From the cell containing the given text, extract its center point as (x, y) coordinate. 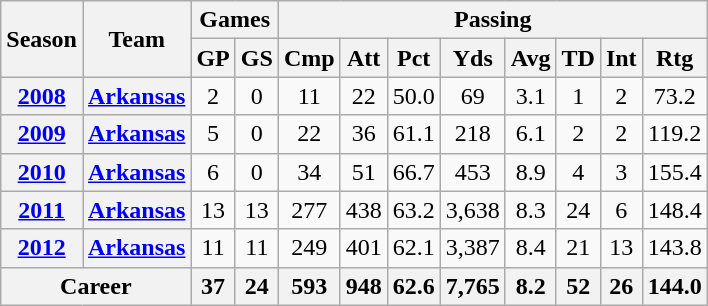
8.2 (530, 286)
63.2 (414, 210)
69 (472, 96)
Att (364, 58)
62.6 (414, 286)
34 (309, 172)
2008 (42, 96)
438 (364, 210)
2012 (42, 248)
50.0 (414, 96)
8.3 (530, 210)
Season (42, 39)
GP (213, 58)
3,387 (472, 248)
61.1 (414, 134)
143.8 (674, 248)
401 (364, 248)
1 (578, 96)
Team (136, 39)
155.4 (674, 172)
Games (234, 20)
5 (213, 134)
62.1 (414, 248)
2009 (42, 134)
26 (621, 286)
6.1 (530, 134)
948 (364, 286)
3,638 (472, 210)
453 (472, 172)
Pct (414, 58)
GS (256, 58)
21 (578, 248)
8.9 (530, 172)
3.1 (530, 96)
277 (309, 210)
148.4 (674, 210)
Cmp (309, 58)
TD (578, 58)
73.2 (674, 96)
37 (213, 286)
119.2 (674, 134)
52 (578, 286)
144.0 (674, 286)
Rtg (674, 58)
2011 (42, 210)
36 (364, 134)
2010 (42, 172)
Int (621, 58)
51 (364, 172)
66.7 (414, 172)
4 (578, 172)
249 (309, 248)
8.4 (530, 248)
Passing (492, 20)
7,765 (472, 286)
3 (621, 172)
Career (96, 286)
Yds (472, 58)
593 (309, 286)
218 (472, 134)
Avg (530, 58)
